From the cell containing the given text, extract its center point as [X, Y] coordinate. 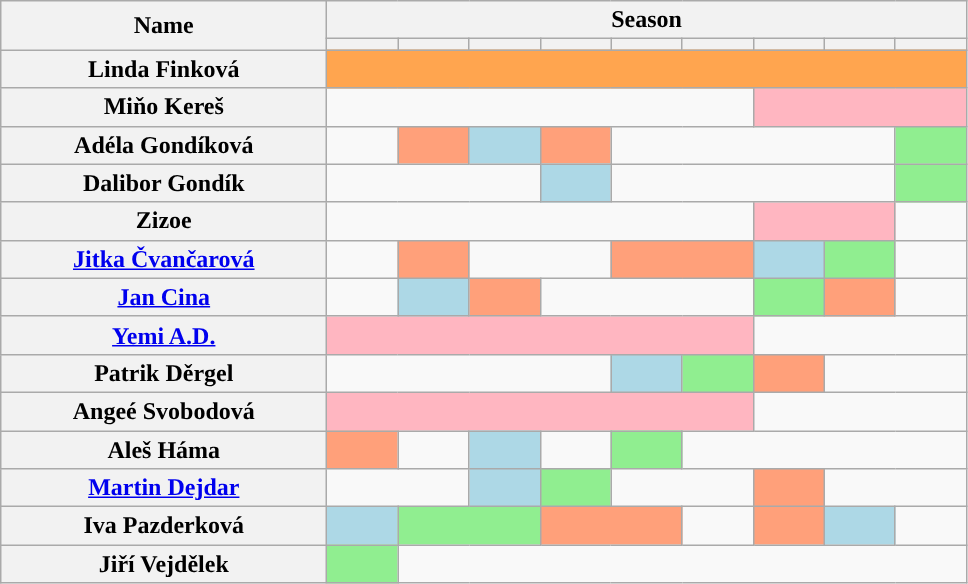
Linda Finková [164, 69]
Yemi A.D. [164, 335]
Jiří Vejdělek [164, 564]
Iva Pazderková [164, 526]
Dalibor Gondík [164, 183]
Martin Dejdar [164, 488]
Jan Cina [164, 297]
Aleš Háma [164, 449]
Season [647, 20]
Jitka Čvančarová [164, 259]
Zizoe [164, 221]
Name [164, 26]
Patrik Děrgel [164, 373]
Miňo Kereš [164, 107]
Adéla Gondíková [164, 145]
Angeé Svobodová [164, 411]
